Find where the given text appears and provide that cell's center as [x, y] coordinate. 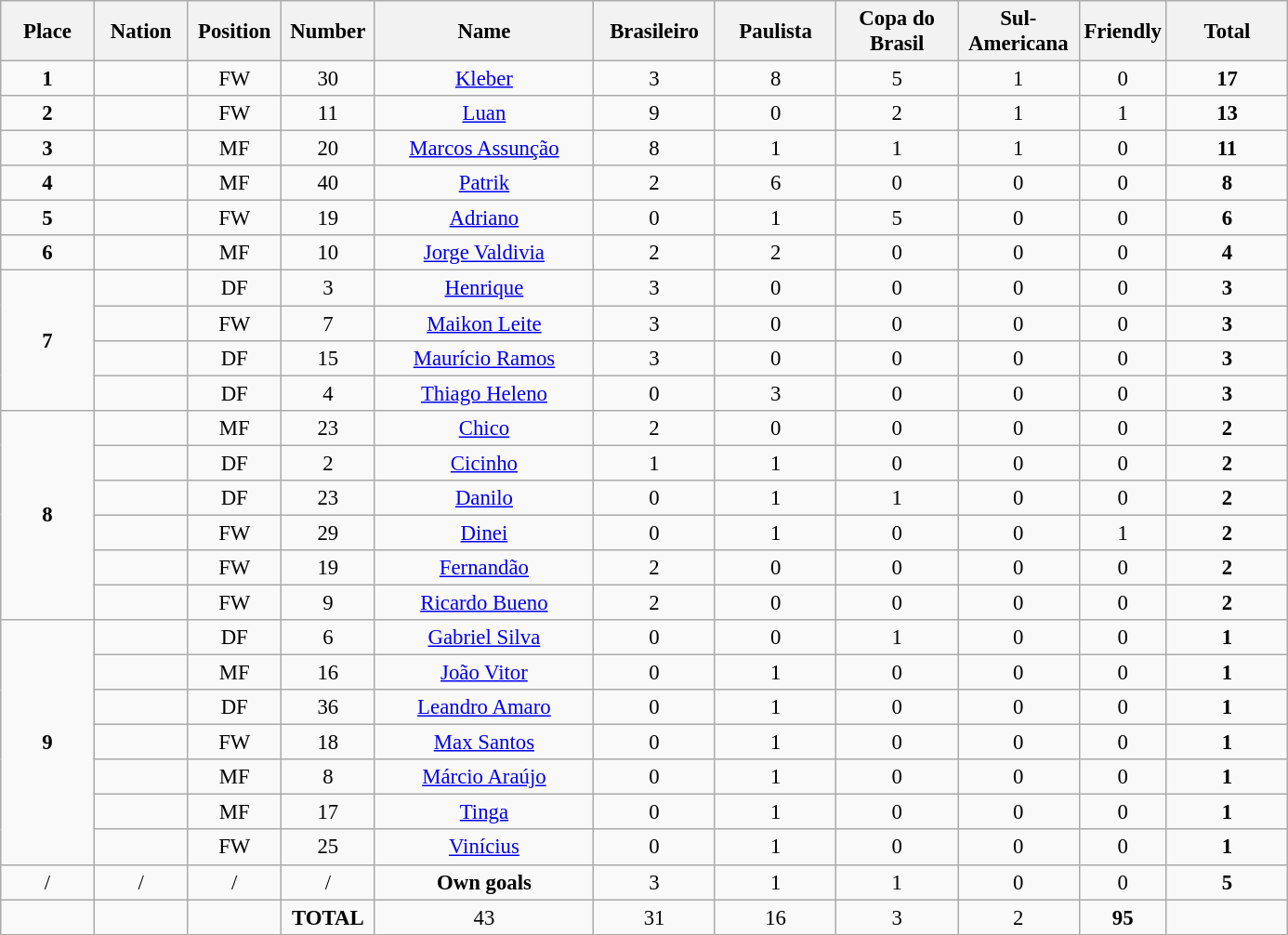
36 [329, 707]
Friendly [1123, 32]
Nation [141, 32]
Márcio Araújo [484, 777]
29 [329, 533]
Fernandão [484, 568]
Luan [484, 113]
Maikon Leite [484, 323]
João Vitor [484, 673]
Own goals [484, 882]
Vinícius [484, 848]
Copa do Brasil [898, 32]
Danilo [484, 498]
10 [329, 254]
Marcos Assunção [484, 149]
Paulista [775, 32]
18 [329, 743]
15 [329, 358]
Leandro Amaro [484, 707]
43 [484, 917]
Adriano [484, 218]
25 [329, 848]
Max Santos [484, 743]
Chico [484, 428]
30 [329, 79]
Total [1227, 32]
Patrik [484, 183]
Cicinho [484, 463]
Gabriel Silva [484, 638]
Position [234, 32]
Jorge Valdivia [484, 254]
40 [329, 183]
Name [484, 32]
95 [1123, 917]
Maurício Ramos [484, 358]
Ricardo Bueno [484, 602]
Place [48, 32]
20 [329, 149]
Sul-Americana [1019, 32]
TOTAL [329, 917]
Tinga [484, 812]
13 [1227, 113]
Thiago Heleno [484, 393]
31 [654, 917]
Henrique [484, 288]
Number [329, 32]
Brasileiro [654, 32]
Kleber [484, 79]
Dinei [484, 533]
